Detect which cell encompasses the target text, then output its (x, y) center coordinate. 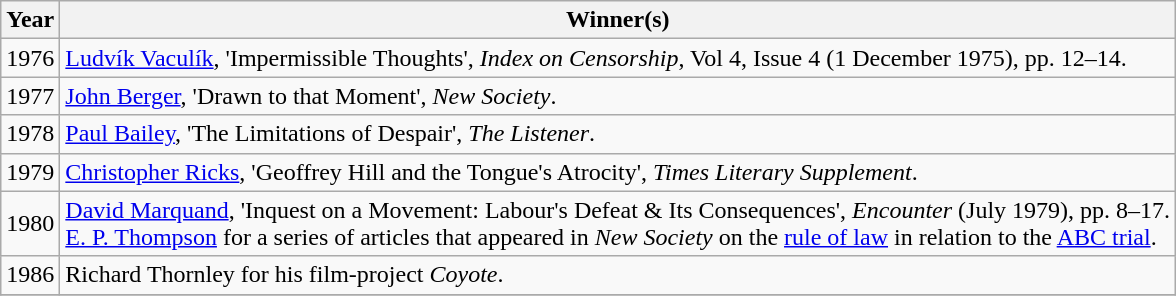
1979 (30, 172)
Year (30, 20)
John Berger, 'Drawn to that Moment', New Society. (618, 96)
1980 (30, 224)
Paul Bailey, 'The Limitations of Despair', The Listener. (618, 134)
1976 (30, 58)
Richard Thornley for his film-project Coyote. (618, 275)
Ludvík Vaculík, 'Impermissible Thoughts', Index on Censorship, Vol 4, Issue 4 (1 December 1975), pp. 12–14. (618, 58)
1977 (30, 96)
1986 (30, 275)
Christopher Ricks, 'Geoffrey Hill and the Tongue's Atrocity', Times Literary Supplement. (618, 172)
Winner(s) (618, 20)
1978 (30, 134)
